Provide the [x, y] coordinate of the cell's center where the given text is located.  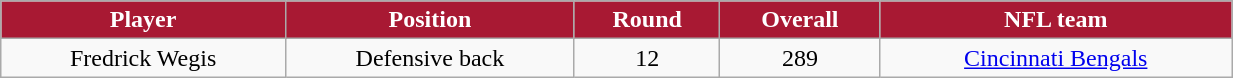
NFL team [1056, 20]
Defensive back [430, 58]
289 [800, 58]
Round [647, 20]
12 [647, 58]
Fredrick Wegis [144, 58]
Overall [800, 20]
Cincinnati Bengals [1056, 58]
Position [430, 20]
Player [144, 20]
